Provide the (X, Y) coordinate of the cell's center where the given text is located.  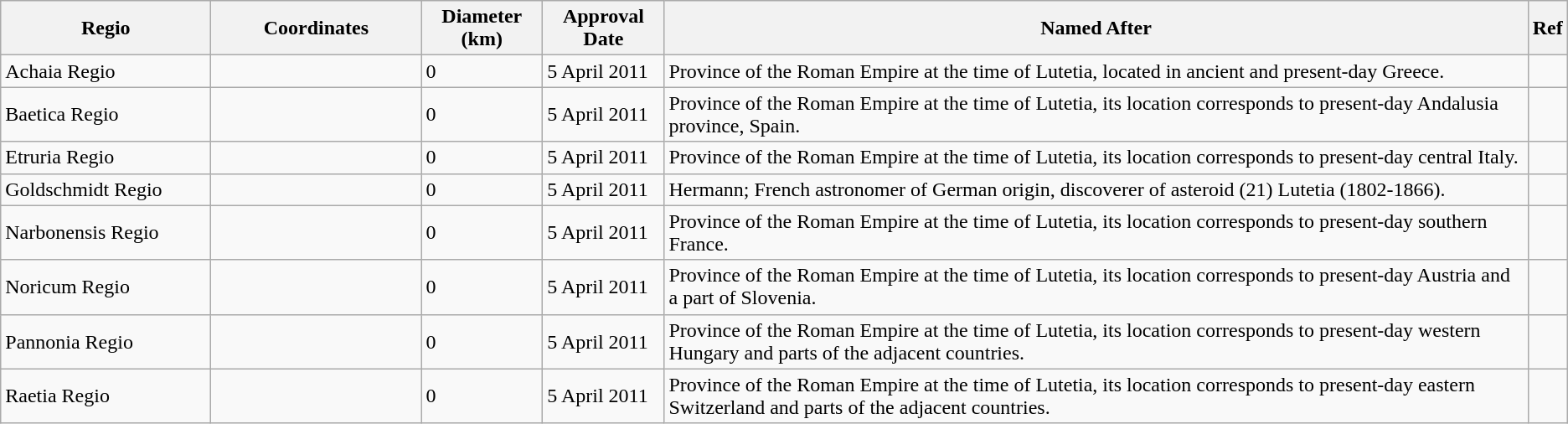
Province of the Roman Empire at the time of Lutetia, its location corresponds to present-day Austria and a part of Slovenia. (1096, 287)
Ref (1548, 28)
Province of the Roman Empire at the time of Lutetia, located in ancient and present-day Greece. (1096, 71)
Goldschmidt Regio (106, 189)
Noricum Regio (106, 287)
Province of the Roman Empire at the time of Lutetia, its location corresponds to present-day Andalusia province, Spain. (1096, 114)
Baetica Regio (106, 114)
Etruria Regio (106, 158)
Diameter (km) (482, 28)
Pannonia Regio (106, 342)
Named After (1096, 28)
Province of the Roman Empire at the time of Lutetia, its location corresponds to present-day western Hungary and parts of the adjacent countries. (1096, 342)
Narbonensis Regio (106, 233)
Province of the Roman Empire at the time of Lutetia, its location corresponds to present-day eastern Switzerland and parts of the adjacent countries. (1096, 396)
Hermann; French astronomer of German origin, discoverer of asteroid (21) Lutetia (1802-1866). (1096, 189)
Coordinates (317, 28)
Province of the Roman Empire at the time of Lutetia, its location corresponds to present-day southern France. (1096, 233)
Approval Date (603, 28)
Raetia Regio (106, 396)
Achaia Regio (106, 71)
Province of the Roman Empire at the time of Lutetia, its location corresponds to present-day central Italy. (1096, 158)
Regio (106, 28)
